Locate the cell with the specified text and output its (X, Y) center coordinate. 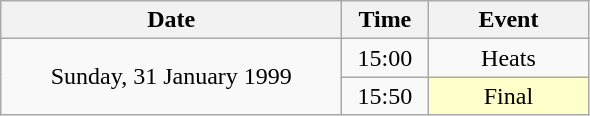
Sunday, 31 January 1999 (172, 77)
Heats (508, 58)
Event (508, 20)
Time (385, 20)
Final (508, 96)
Date (172, 20)
15:50 (385, 96)
15:00 (385, 58)
